Capture the cell that displays the provided text and extract its (X, Y) central coordinate. 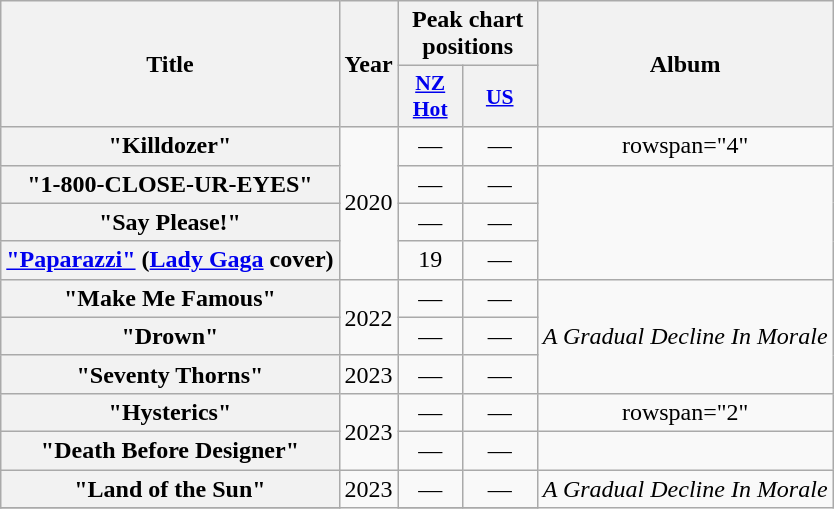
"1-800-CLOSE-UR-EYES" (170, 184)
"Death Before Designer" (170, 450)
2020 (368, 203)
rowspan="4" (685, 146)
"Hysterics" (170, 412)
Album (685, 64)
US (500, 96)
rowspan="2" (685, 412)
Peak chart positions (468, 34)
Title (170, 64)
Year (368, 64)
"Killdozer" (170, 146)
NZHot (430, 96)
2022 (368, 317)
"Say Please!" (170, 222)
"Paparazzi" (Lady Gaga cover) (170, 260)
"Seventy Thorns" (170, 374)
"Make Me Famous" (170, 298)
"Drown" (170, 336)
19 (430, 260)
"Land of the Sun" (170, 489)
